Search for the cell housing the specified text and yield its [x, y] center coordinate. 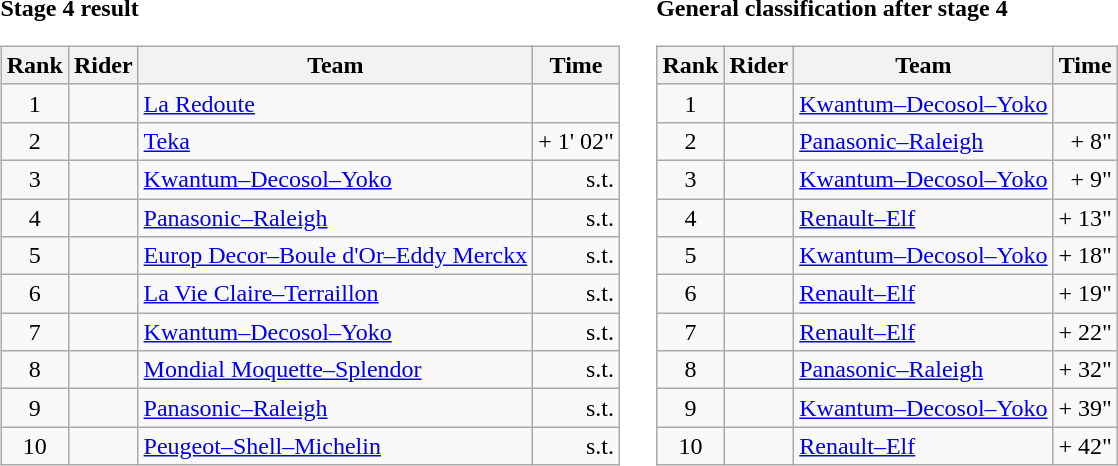
+ 18" [1085, 256]
La Vie Claire–Terraillon [336, 294]
+ 8" [1085, 141]
+ 1' 02" [576, 141]
Peugeot–Shell–Michelin [336, 446]
+ 19" [1085, 294]
+ 39" [1085, 408]
Teka [336, 141]
+ 42" [1085, 446]
+ 13" [1085, 217]
+ 32" [1085, 370]
+ 9" [1085, 179]
+ 22" [1085, 332]
La Redoute [336, 103]
Mondial Moquette–Splendor [336, 370]
Europ Decor–Boule d'Or–Eddy Merckx [336, 256]
